Detect which cell encompasses the target text, then output its [X, Y] center coordinate. 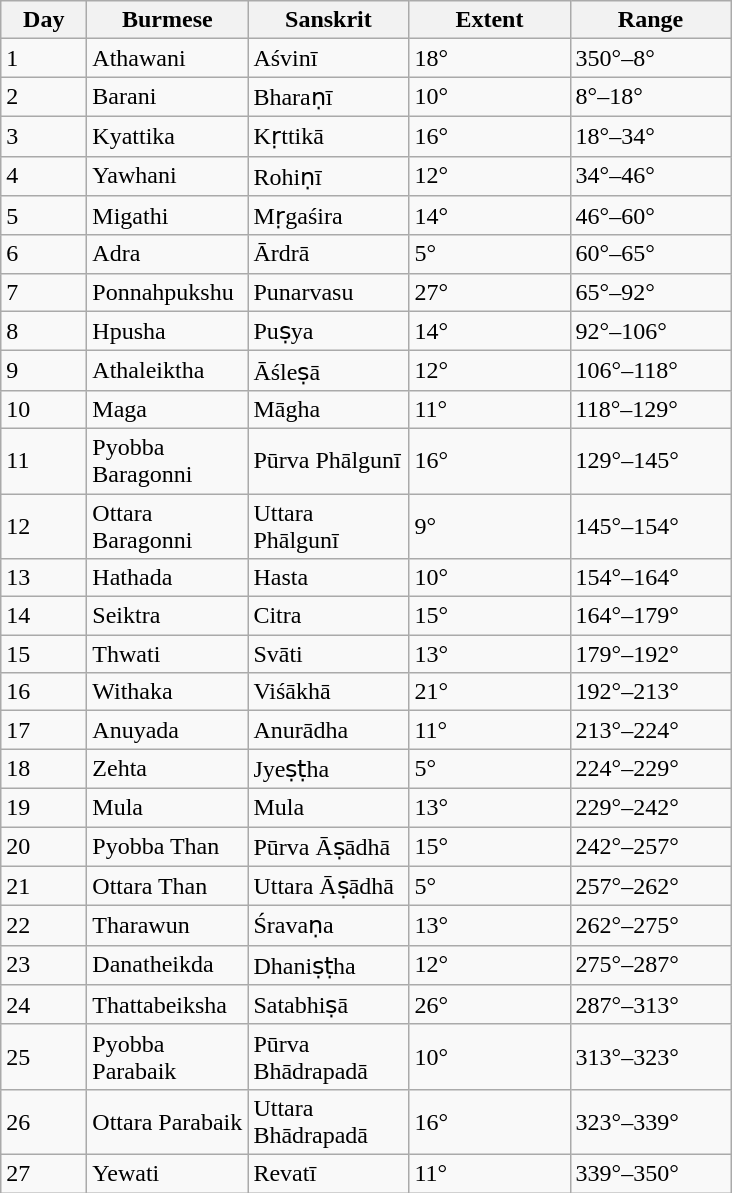
Migathi [168, 216]
Ponnahpukshu [168, 292]
224°–229° [650, 769]
339°–350° [650, 1173]
242°–257° [650, 846]
Rohiṇī [328, 176]
25 [44, 1056]
5 [44, 216]
21 [44, 886]
313°–323° [650, 1056]
Satabhiṣā [328, 1005]
323°–339° [650, 1122]
Aśvinī [328, 58]
287°–313° [650, 1005]
Withaka [168, 692]
4 [44, 176]
Ottara Parabaik [168, 1122]
164°–179° [650, 616]
Pyobba Than [168, 846]
Māgha [328, 409]
9 [44, 371]
Hathada [168, 578]
262°–275° [650, 926]
179°–192° [650, 654]
17 [44, 730]
106°–118° [650, 371]
Maga [168, 409]
18° [490, 58]
8°–18° [650, 97]
1 [44, 58]
Sanskrit [328, 20]
26° [490, 1005]
Dhaniṣṭha [328, 965]
118°–129° [650, 409]
Athaleiktha [168, 371]
350°–8° [650, 58]
192°–213° [650, 692]
7 [44, 292]
12 [44, 526]
Ottara Baragonni [168, 526]
24 [44, 1005]
14 [44, 616]
257°–262° [650, 886]
275°–287° [650, 965]
Thwati [168, 654]
229°–242° [650, 807]
Zehta [168, 769]
Puṣya [328, 331]
Pūrva Phālgunī [328, 460]
Seiktra [168, 616]
Āśleṣā [328, 371]
13 [44, 578]
34°–46° [650, 176]
8 [44, 331]
Burmese [168, 20]
92°–106° [650, 331]
18°–34° [650, 136]
20 [44, 846]
Jyeṣṭha [328, 769]
Danatheikda [168, 965]
Pūrva Bhādrapadā [328, 1056]
10 [44, 409]
23 [44, 965]
Svāti [328, 654]
65°–92° [650, 292]
Tharawun [168, 926]
Uttara Āṣādhā [328, 886]
Bharaṇī [328, 97]
129°–145° [650, 460]
Anurādha [328, 730]
145°–154° [650, 526]
Kyattika [168, 136]
46°–60° [650, 216]
27 [44, 1173]
9° [490, 526]
2 [44, 97]
Uttara Phālgunī [328, 526]
Adra [168, 254]
Kṛttikā [328, 136]
Ārdrā [328, 254]
Mṛgaśira [328, 216]
Thattabeiksha [168, 1005]
16 [44, 692]
Range [650, 20]
Hpusha [168, 331]
Ottara Than [168, 886]
154°–164° [650, 578]
60°–65° [650, 254]
Hasta [328, 578]
19 [44, 807]
Citra [328, 616]
3 [44, 136]
Barani [168, 97]
Pyobba Parabaik [168, 1056]
27° [490, 292]
26 [44, 1122]
Anuyada [168, 730]
11 [44, 460]
Yewati [168, 1173]
Day [44, 20]
6 [44, 254]
Pyobba Baragonni [168, 460]
Śravaṇa [328, 926]
Viśākhā [328, 692]
Pūrva Āṣādhā [328, 846]
18 [44, 769]
Revatī [328, 1173]
15 [44, 654]
Punarvasu [328, 292]
Extent [490, 20]
22 [44, 926]
Yawhani [168, 176]
Uttara Bhādrapadā [328, 1122]
21° [490, 692]
Athawani [168, 58]
213°–224° [650, 730]
